For the text-containing cell, return its midpoint in [X, Y] coordinate format. 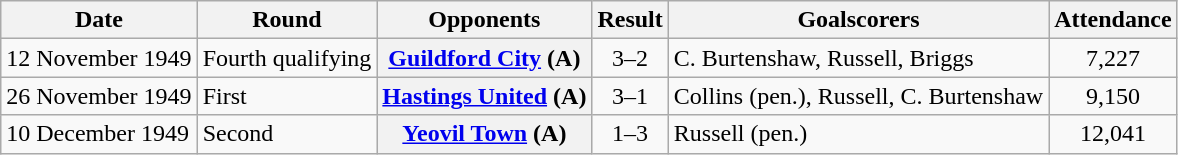
Attendance [1113, 20]
10 December 1949 [99, 134]
Result [630, 20]
Opponents [484, 20]
Goalscorers [858, 20]
12,041 [1113, 134]
Date [99, 20]
Collins (pen.), Russell, C. Burtenshaw [858, 96]
Yeovil Town (A) [484, 134]
3–2 [630, 58]
Second [287, 134]
Hastings United (A) [484, 96]
9,150 [1113, 96]
C. Burtenshaw, Russell, Briggs [858, 58]
First [287, 96]
Round [287, 20]
Russell (pen.) [858, 134]
12 November 1949 [99, 58]
7,227 [1113, 58]
26 November 1949 [99, 96]
1–3 [630, 134]
Fourth qualifying [287, 58]
3–1 [630, 96]
Guildford City (A) [484, 58]
